Search for the cell housing the specified text and yield its [X, Y] center coordinate. 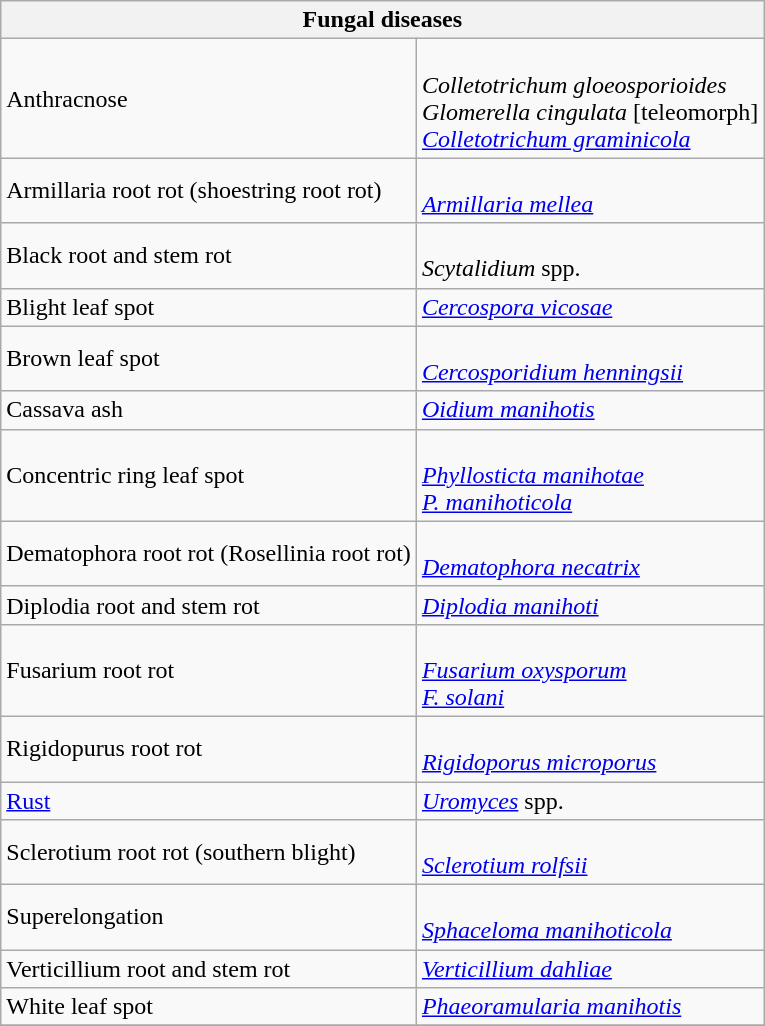
White leaf spot [209, 1007]
Diplodia manihoti [590, 605]
Armillaria mellea [590, 190]
Rust [209, 801]
Rigidopurus root rot [209, 748]
Cercosporidium henningsii [590, 358]
Fusarium root rot [209, 670]
Phaeoramularia manihotis [590, 1007]
Anthracnose [209, 98]
Black root and stem rot [209, 256]
Dematophora necatrix [590, 554]
Brown leaf spot [209, 358]
Cassava ash [209, 410]
Rigidoporus microporus [590, 748]
Oidium manihotis [590, 410]
Superelongation [209, 918]
Colletotrichum gloeosporioides Glomerella cingulata [teleomorph] Colletotrichum graminicola [590, 98]
Dematophora root rot (Rosellinia root rot) [209, 554]
Phyllosticta manihotae P. manihoticola [590, 475]
Diplodia root and stem rot [209, 605]
Uromyces spp. [590, 801]
Verticillium root and stem rot [209, 969]
Sclerotium rolfsii [590, 852]
Scytalidium spp. [590, 256]
Armillaria root rot (shoestring root rot) [209, 190]
Blight leaf spot [209, 307]
Cercospora vicosae [590, 307]
Fusarium oxysporum F. solani [590, 670]
Fungal diseases [382, 20]
Sclerotium root rot (southern blight) [209, 852]
Verticillium dahliae [590, 969]
Sphaceloma manihoticola [590, 918]
Concentric ring leaf spot [209, 475]
